Return [X, Y] of the center of cell containing provided text 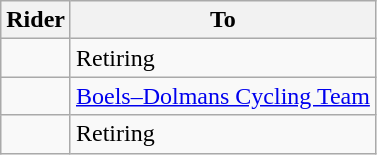
Rider [36, 20]
To [222, 20]
Boels–Dolmans Cycling Team [222, 96]
